Return (X, Y) of the center of cell containing provided text 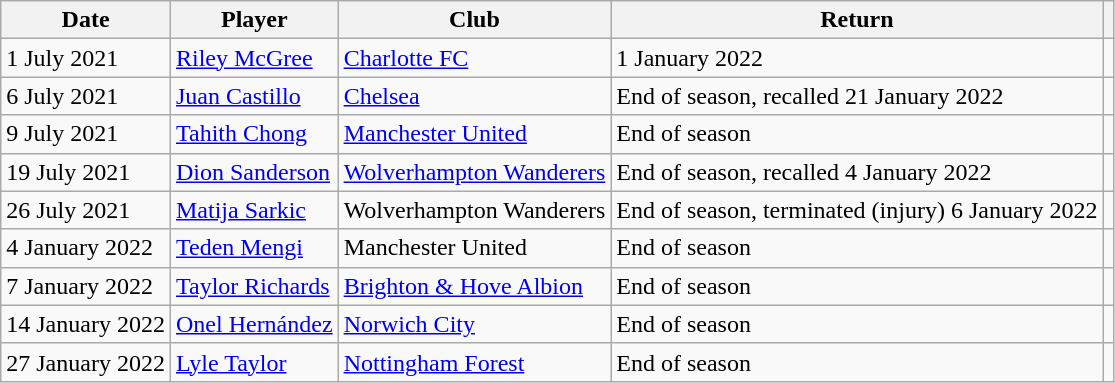
Return (857, 20)
19 July 2021 (86, 172)
Tahith Chong (254, 134)
9 July 2021 (86, 134)
Onel Hernández (254, 324)
End of season, recalled 21 January 2022 (857, 96)
1 January 2022 (857, 58)
Norwich City (474, 324)
Juan Castillo (254, 96)
14 January 2022 (86, 324)
Brighton & Hove Albion (474, 286)
End of season, terminated (injury) 6 January 2022 (857, 210)
Chelsea (474, 96)
6 July 2021 (86, 96)
7 January 2022 (86, 286)
End of season, recalled 4 January 2022 (857, 172)
Lyle Taylor (254, 362)
Dion Sanderson (254, 172)
1 July 2021 (86, 58)
Taylor Richards (254, 286)
Teden Mengi (254, 248)
27 January 2022 (86, 362)
Club (474, 20)
Date (86, 20)
26 July 2021 (86, 210)
4 January 2022 (86, 248)
Nottingham Forest (474, 362)
Charlotte FC (474, 58)
Player (254, 20)
Riley McGree (254, 58)
Matija Sarkic (254, 210)
